Extract the (X, Y) coordinate from the center of the cell holding the provided text.  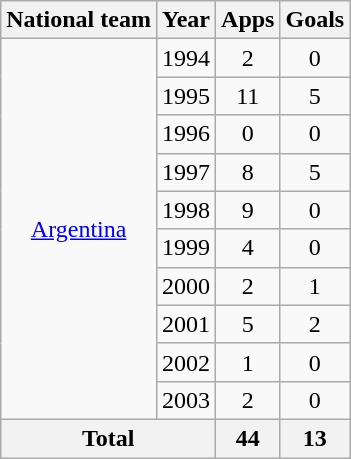
Apps (248, 20)
13 (315, 438)
Goals (315, 20)
2003 (186, 400)
Year (186, 20)
1997 (186, 172)
Argentina (79, 230)
11 (248, 96)
4 (248, 248)
1998 (186, 210)
National team (79, 20)
1995 (186, 96)
2002 (186, 362)
9 (248, 210)
44 (248, 438)
Total (108, 438)
2001 (186, 324)
2000 (186, 286)
1994 (186, 58)
1999 (186, 248)
8 (248, 172)
1996 (186, 134)
